Identify which cell holds the provided text, then report its [X, Y] central coordinate. 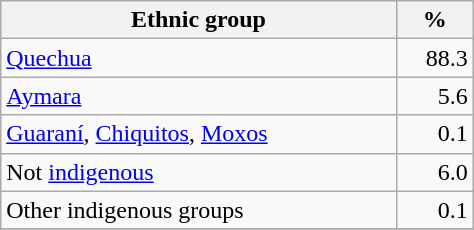
6.0 [434, 172]
Other indigenous groups [198, 210]
88.3 [434, 58]
Not indigenous [198, 172]
Guaraní, Chiquitos, Moxos [198, 134]
5.6 [434, 96]
Quechua [198, 58]
% [434, 20]
Ethnic group [198, 20]
Aymara [198, 96]
